Find where the given text appears and provide that cell's center as [X, Y] coordinate. 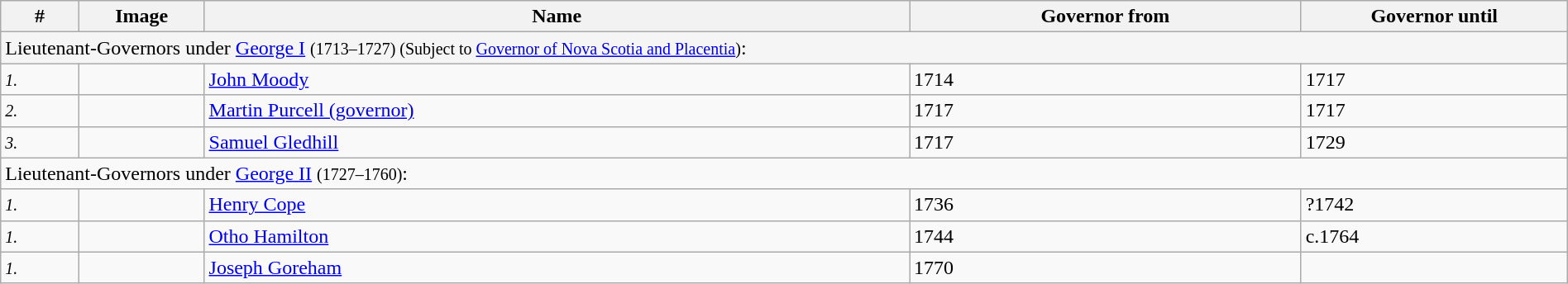
Name [557, 17]
1714 [1106, 79]
3. [40, 142]
2. [40, 111]
John Moody [557, 79]
c.1764 [1434, 236]
Martin Purcell (governor) [557, 111]
?1742 [1434, 205]
# [40, 17]
1770 [1106, 267]
Governor until [1434, 17]
1744 [1106, 236]
Governor from [1106, 17]
1736 [1106, 205]
Lieutenant-Governors under George II (1727–1760): [784, 173]
Otho Hamilton [557, 236]
Samuel Gledhill [557, 142]
Henry Cope [557, 205]
Lieutenant-Governors under George I (1713–1727) (Subject to Governor of Nova Scotia and Placentia): [784, 48]
Joseph Goreham [557, 267]
Image [141, 17]
1729 [1434, 142]
